Extract the [x, y] coordinate from the center of the cell holding the provided text.  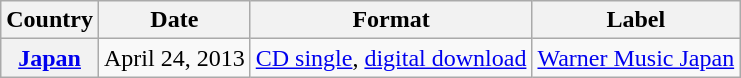
Format [391, 20]
Date [174, 20]
April 24, 2013 [174, 58]
Country [50, 20]
CD single, digital download [391, 58]
Label [636, 20]
Japan [50, 58]
Warner Music Japan [636, 58]
